Detect which cell encompasses the target text, then output its (X, Y) center coordinate. 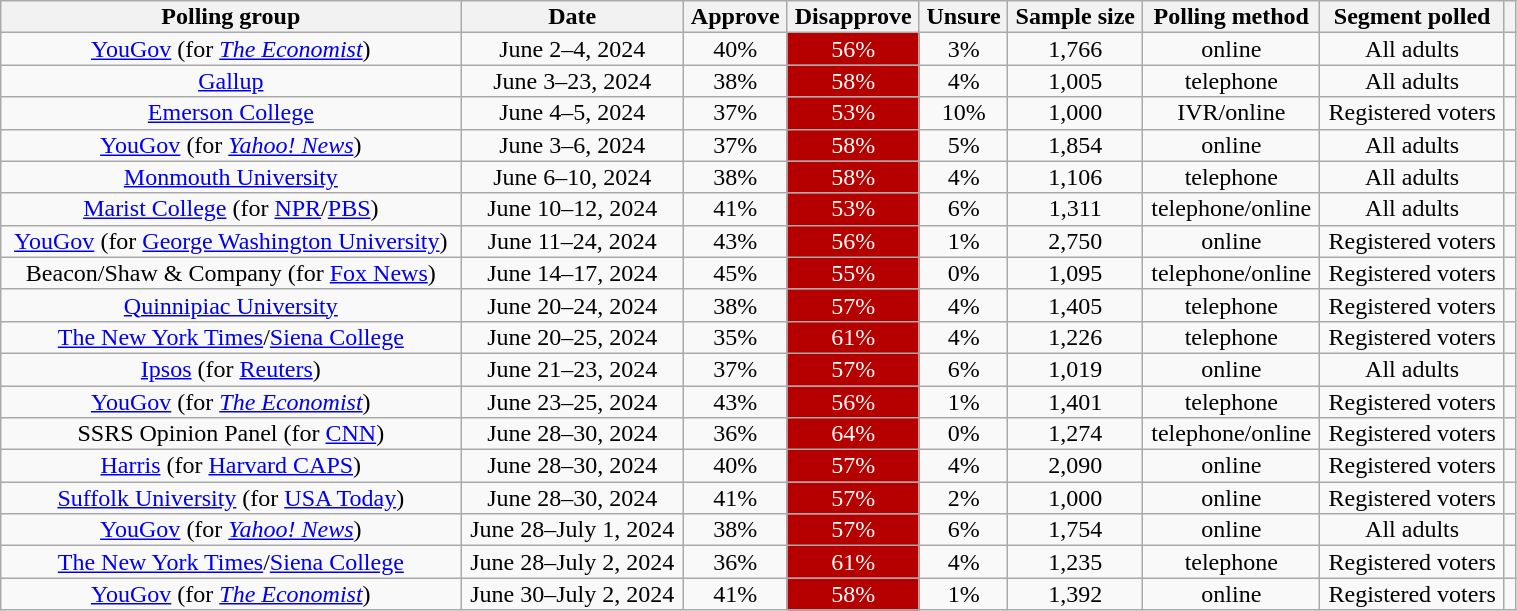
Segment polled (1412, 17)
YouGov (for George Washington University) (231, 241)
Polling method (1232, 17)
June 3–6, 2024 (572, 145)
June 4–5, 2024 (572, 113)
June 28–July 2, 2024 (572, 562)
1,274 (1076, 434)
1,095 (1076, 273)
Gallup (231, 81)
June 6–10, 2024 (572, 177)
1,766 (1076, 49)
10% (963, 113)
Approve (736, 17)
64% (853, 434)
June 20–25, 2024 (572, 337)
1,019 (1076, 369)
1,854 (1076, 145)
2,750 (1076, 241)
Suffolk University (for USA Today) (231, 498)
3% (963, 49)
June 23–25, 2024 (572, 402)
Disapprove (853, 17)
Quinnipiac University (231, 305)
June 3–23, 2024 (572, 81)
1,005 (1076, 81)
June 11–24, 2024 (572, 241)
1,311 (1076, 209)
Beacon/Shaw & Company (for Fox News) (231, 273)
1,405 (1076, 305)
June 21–23, 2024 (572, 369)
Emerson College (231, 113)
45% (736, 273)
June 28–July 1, 2024 (572, 530)
1,235 (1076, 562)
5% (963, 145)
June 2–4, 2024 (572, 49)
1,106 (1076, 177)
June 30–July 2, 2024 (572, 594)
Date (572, 17)
IVR/online (1232, 113)
Harris (for Harvard CAPS) (231, 466)
June 20–24, 2024 (572, 305)
June 10–12, 2024 (572, 209)
1,754 (1076, 530)
1,392 (1076, 594)
Unsure (963, 17)
1,226 (1076, 337)
Polling group (231, 17)
55% (853, 273)
SSRS Opinion Panel (for CNN) (231, 434)
Sample size (1076, 17)
June 14–17, 2024 (572, 273)
2,090 (1076, 466)
Marist College (for NPR/PBS) (231, 209)
35% (736, 337)
Ipsos (for Reuters) (231, 369)
2% (963, 498)
1,401 (1076, 402)
Monmouth University (231, 177)
